Return the (x, y) coordinate for the center point of the cell that contains the specified text.  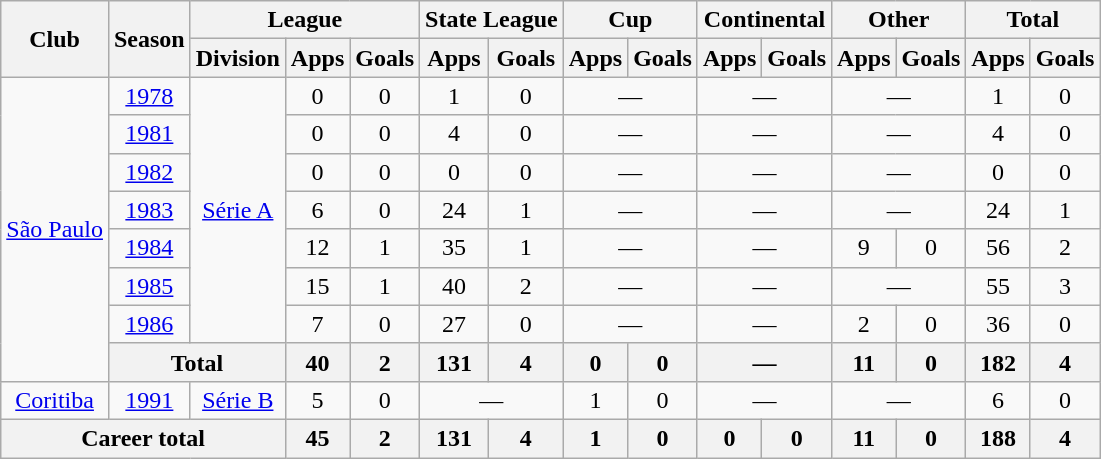
9 (864, 248)
1982 (149, 172)
Other (899, 20)
Série B (238, 400)
State League (492, 20)
League (304, 20)
7 (317, 324)
1978 (149, 96)
1984 (149, 248)
Coritiba (55, 400)
5 (317, 400)
35 (454, 248)
Club (55, 39)
12 (317, 248)
São Paulo (55, 229)
15 (317, 286)
55 (998, 286)
56 (998, 248)
Cup (630, 20)
Série A (238, 210)
27 (454, 324)
1986 (149, 324)
188 (998, 438)
Season (149, 39)
Division (238, 58)
1981 (149, 134)
Career total (144, 438)
1985 (149, 286)
182 (998, 362)
45 (317, 438)
3 (1065, 286)
1991 (149, 400)
Continental (764, 20)
36 (998, 324)
1983 (149, 210)
